Return [X, Y] of the center of cell containing provided text 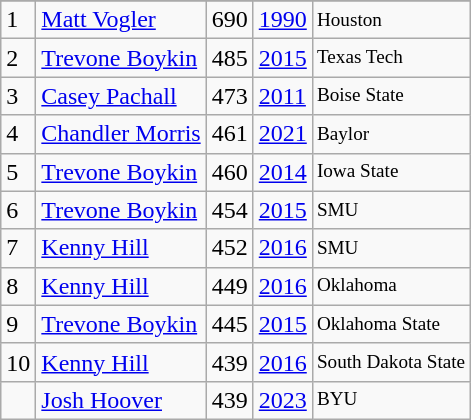
485 [230, 58]
9 [18, 324]
Baylor [390, 134]
452 [230, 248]
1 [18, 20]
690 [230, 20]
461 [230, 134]
1990 [282, 20]
Iowa State [390, 172]
BYU [390, 400]
2014 [282, 172]
Oklahoma State [390, 324]
6 [18, 210]
460 [230, 172]
Boise State [390, 96]
445 [230, 324]
454 [230, 210]
4 [18, 134]
Houston [390, 20]
Chandler Morris [121, 134]
Texas Tech [390, 58]
7 [18, 248]
South Dakota State [390, 362]
449 [230, 286]
10 [18, 362]
Oklahoma [390, 286]
473 [230, 96]
Matt Vogler [121, 20]
2 [18, 58]
2023 [282, 400]
3 [18, 96]
2021 [282, 134]
5 [18, 172]
8 [18, 286]
2011 [282, 96]
Casey Pachall [121, 96]
Josh Hoover [121, 400]
